Pinpoint the cell where the given text exists, returning its (X, Y) midpoint coordinate. 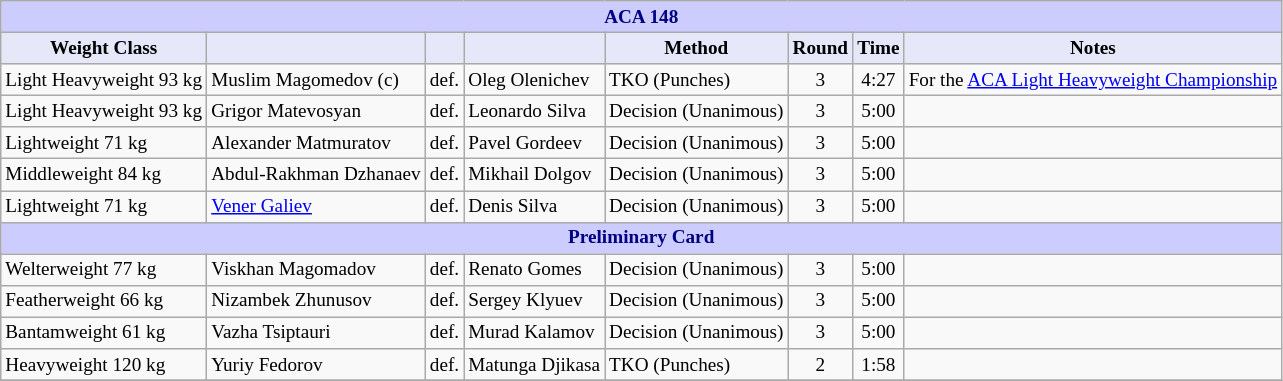
Method (696, 48)
Nizambek Zhunusov (316, 301)
Mikhail Dolgov (534, 175)
Abdul-Rakhman Dzhanaev (316, 175)
Preliminary Card (642, 238)
Oleg Olenichev (534, 80)
Alexander Matmuratov (316, 143)
Vazha Tsiptauri (316, 333)
Viskhan Magomadov (316, 270)
Heavyweight 120 kg (104, 365)
Time (878, 48)
2 (820, 365)
Muslim Magomedov (c) (316, 80)
Featherweight 66 kg (104, 301)
Grigor Matevosyan (316, 111)
Weight Class (104, 48)
4:27 (878, 80)
Renato Gomes (534, 270)
Denis Silva (534, 206)
For the ACA Light Heavyweight Championship (1093, 80)
1:58 (878, 365)
Yuriy Fedorov (316, 365)
Murad Kalamov (534, 333)
Sergey Klyuev (534, 301)
Welterweight 77 kg (104, 270)
Bantamweight 61 kg (104, 333)
Notes (1093, 48)
Vener Galiev (316, 206)
Middleweight 84 kg (104, 175)
Round (820, 48)
Matunga Djikasa (534, 365)
Leonardo Silva (534, 111)
Pavel Gordeev (534, 143)
ACA 148 (642, 17)
